Scan for the cell matching the given text and deliver its [X, Y] coordinate at center. 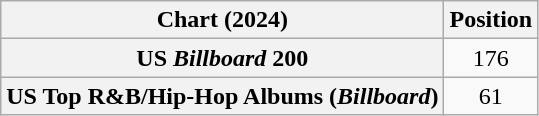
61 [491, 96]
US Billboard 200 [222, 58]
US Top R&B/Hip-Hop Albums (Billboard) [222, 96]
Chart (2024) [222, 20]
Position [491, 20]
176 [491, 58]
